Scan for the cell matching the given text and deliver its [x, y] coordinate at center. 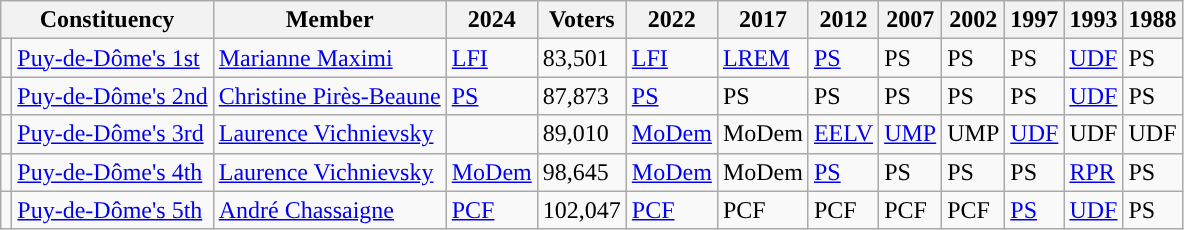
André Chassaigne [330, 210]
2024 [492, 20]
98,645 [582, 172]
Puy-de-Dôme's 1st [112, 58]
Marianne Maximi [330, 58]
Voters [582, 20]
1988 [1152, 20]
2017 [762, 20]
1997 [1034, 20]
RPR [1094, 172]
Puy-de-Dôme's 5th [112, 210]
Puy-de-Dôme's 2nd [112, 96]
2022 [672, 20]
Puy-de-Dôme's 4th [112, 172]
Constituency [107, 20]
83,501 [582, 58]
1993 [1094, 20]
Member [330, 20]
89,010 [582, 134]
2007 [910, 20]
LREM [762, 58]
2002 [974, 20]
87,873 [582, 96]
2012 [843, 20]
EELV [843, 134]
Christine Pirès-Beaune [330, 96]
102,047 [582, 210]
Puy-de-Dôme's 3rd [112, 134]
